Find where the given text appears and provide that cell's center as (X, Y) coordinate. 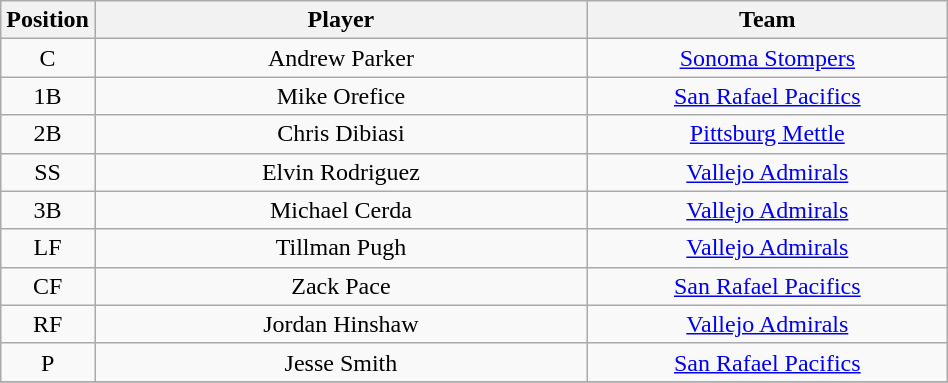
LF (48, 248)
SS (48, 172)
C (48, 58)
Pittsburg Mettle (767, 134)
2B (48, 134)
Zack Pace (340, 286)
P (48, 362)
Mike Orefice (340, 96)
Tillman Pugh (340, 248)
Michael Cerda (340, 210)
Sonoma Stompers (767, 58)
Chris Dibiasi (340, 134)
Jesse Smith (340, 362)
Position (48, 20)
3B (48, 210)
CF (48, 286)
Andrew Parker (340, 58)
Player (340, 20)
1B (48, 96)
Elvin Rodriguez (340, 172)
Jordan Hinshaw (340, 324)
RF (48, 324)
Team (767, 20)
